Determine the (X, Y) coordinate at the center of the cell enclosing the given text.  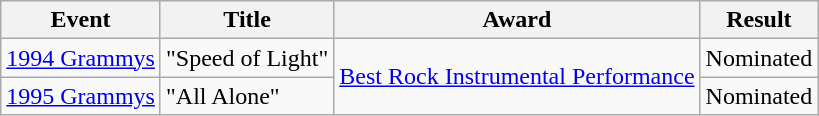
1994 Grammys (81, 58)
Award (517, 20)
Best Rock Instrumental Performance (517, 77)
"All Alone" (246, 96)
Result (759, 20)
1995 Grammys (81, 96)
Event (81, 20)
Title (246, 20)
"Speed of Light" (246, 58)
